Search for the cell housing the specified text and yield its [x, y] center coordinate. 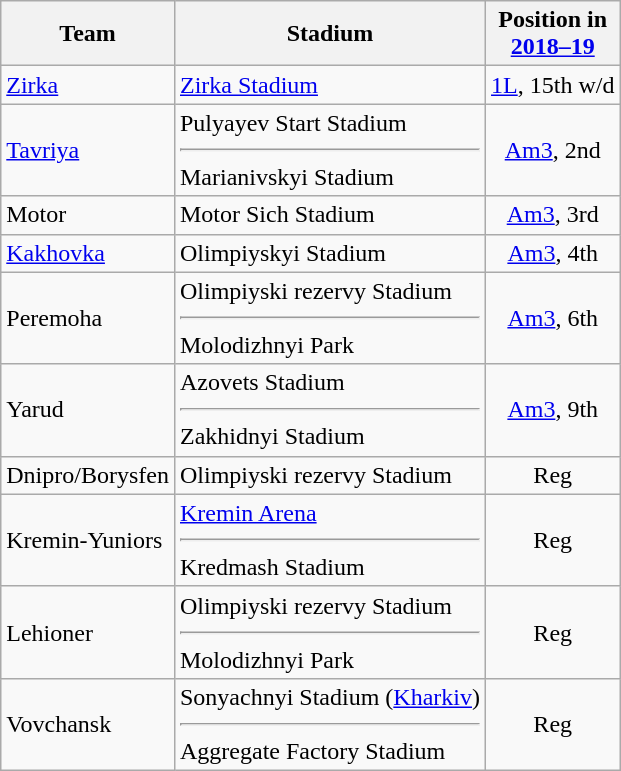
Kremin ArenaKredmash Stadium [330, 540]
Peremoha [88, 318]
Kremin-Yuniors [88, 540]
Position in2018–19 [553, 34]
Am3, 3rd [553, 215]
Pulyayev Start StadiumMarianivskyi Stadium [330, 150]
Azovets StadiumZakhidnyi Stadium [330, 410]
Am3, 2nd [553, 150]
Zirka [88, 85]
Vovchansk [88, 724]
Am3, 6th [553, 318]
Motor Sich Stadium [330, 215]
Zirka Stadium [330, 85]
Kakhovka [88, 253]
Team [88, 34]
Sonyachnyi Stadium (Kharkiv)Aggregate Factory Stadium [330, 724]
Olimpiyskyi Stadium [330, 253]
Motor [88, 215]
Dnipro/Borysfen [88, 475]
Olimpiyski rezervy Stadium [330, 475]
Yarud [88, 410]
Stadium [330, 34]
Lehioner [88, 632]
Tavriya [88, 150]
1L, 15th w/d [553, 85]
Am3, 4th [553, 253]
Am3, 9th [553, 410]
